Determine the [X, Y] coordinate at the center of the cell enclosing the given text.  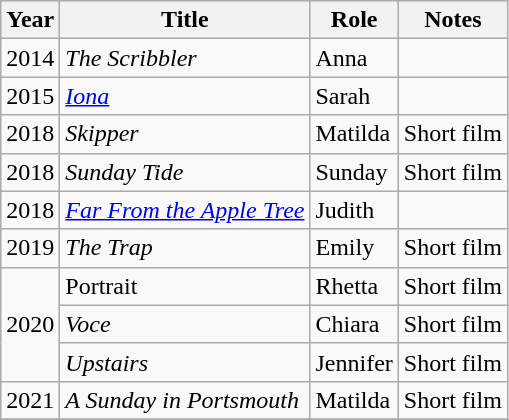
Rhetta [354, 286]
Upstairs [185, 362]
The Trap [185, 248]
Skipper [185, 134]
Far From the Apple Tree [185, 210]
2015 [30, 96]
2014 [30, 58]
Iona [185, 96]
Title [185, 20]
2019 [30, 248]
Sarah [354, 96]
Year [30, 20]
Jennifer [354, 362]
Portrait [185, 286]
Judith [354, 210]
Role [354, 20]
2020 [30, 324]
Anna [354, 58]
Emily [354, 248]
Sunday [354, 172]
The Scribbler [185, 58]
Notes [452, 20]
Chiara [354, 324]
A Sunday in Portsmouth [185, 400]
Voce [185, 324]
2021 [30, 400]
Sunday Tide [185, 172]
